Scan for the cell matching the given text and deliver its [X, Y] coordinate at center. 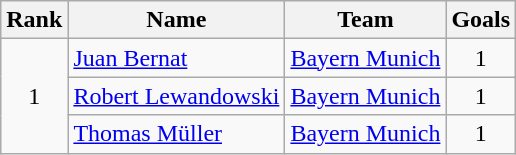
Team [366, 20]
Rank [34, 20]
Robert Lewandowski [176, 96]
Juan Bernat [176, 58]
Name [176, 20]
Thomas Müller [176, 134]
Goals [481, 20]
